Locate the cell with the specified text and output its [X, Y] center coordinate. 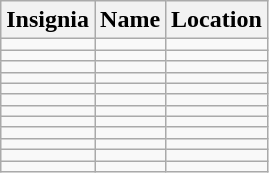
Location [217, 20]
Insignia [48, 20]
Name [130, 20]
